Scan for the cell matching the given text and deliver its [x, y] coordinate at center. 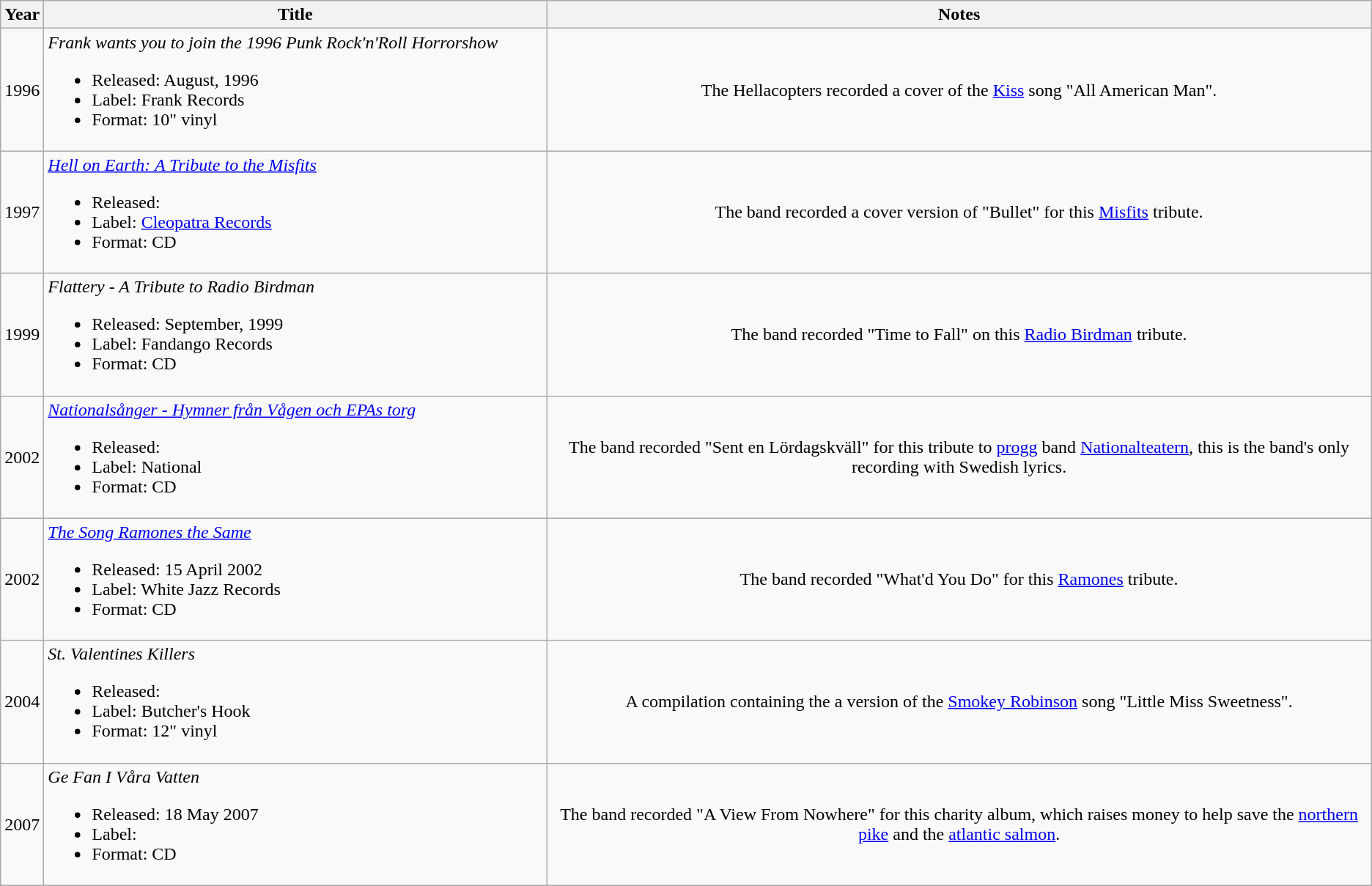
The Song Ramones the SameReleased: 15 April 2002Label: White Jazz RecordsFormat: CD [295, 579]
2007 [22, 824]
The band recorded "Sent en Lördagskväll" for this tribute to progg band Nationalteatern, this is the band's only recording with Swedish lyrics. [959, 457]
Flattery - A Tribute to Radio BirdmanReleased: September, 1999Label: Fandango RecordsFormat: CD [295, 334]
Year [22, 15]
The Hellacopters recorded a cover of the Kiss song "All American Man". [959, 89]
Nationalsånger - Hymner från Vågen och EPAs torgReleased:Label: NationalFormat: CD [295, 457]
Title [295, 15]
The band recorded "What'd You Do" for this Ramones tribute. [959, 579]
2004 [22, 702]
Frank wants you to join the 1996 Punk Rock'n'Roll HorrorshowReleased: August, 1996Label: Frank RecordsFormat: 10" vinyl [295, 89]
Notes [959, 15]
The band recorded a cover version of "Bullet" for this Misfits tribute. [959, 213]
1996 [22, 89]
1999 [22, 334]
1997 [22, 213]
Ge Fan I Våra VattenReleased: 18 May 2007Label:Format: CD [295, 824]
St. Valentines KillersReleased:Label: Butcher's HookFormat: 12" vinyl [295, 702]
Hell on Earth: A Tribute to the MisfitsReleased:Label: Cleopatra RecordsFormat: CD [295, 213]
A compilation containing the a version of the Smokey Robinson song "Little Miss Sweetness". [959, 702]
The band recorded "A View From Nowhere" for this charity album, which raises money to help save the northern pike and the atlantic salmon. [959, 824]
The band recorded "Time to Fall" on this Radio Birdman tribute. [959, 334]
